Return the (X, Y) coordinate for the center point of the cell that contains the specified text.  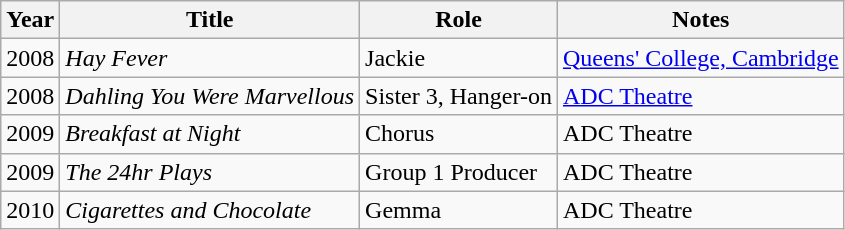
Sister 3, Hanger-on (459, 96)
Year (30, 20)
Dahling You Were Marvellous (210, 96)
Group 1 Producer (459, 172)
The 24hr Plays (210, 172)
Hay Fever (210, 58)
Jackie (459, 58)
Breakfast at Night (210, 134)
Chorus (459, 134)
Notes (700, 20)
Queens' College, Cambridge (700, 58)
Cigarettes and Chocolate (210, 210)
2010 (30, 210)
Role (459, 20)
Gemma (459, 210)
Title (210, 20)
